For the text-containing cell, return its midpoint in (x, y) coordinate format. 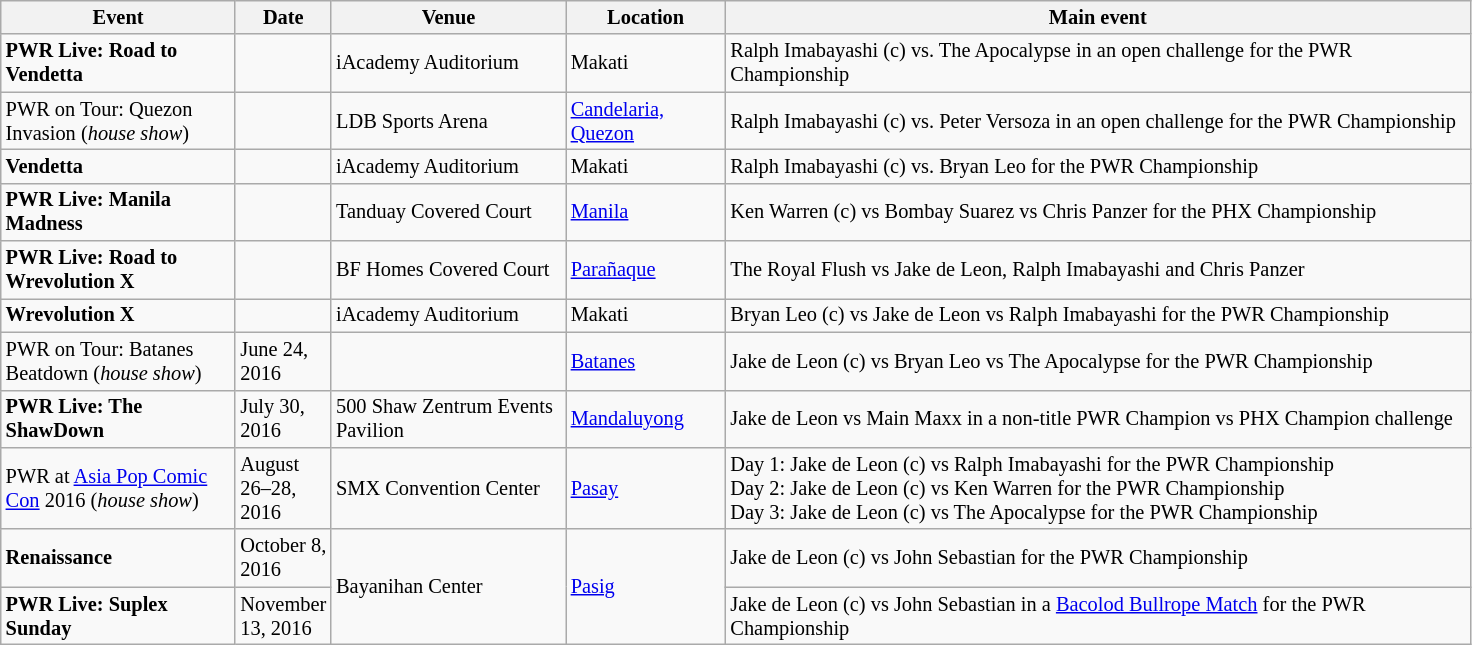
Bryan Leo (c) vs Jake de Leon vs Ralph Imabayashi for the PWR Championship (1098, 315)
Mandaluyong (646, 419)
PWR Live: Manila Madness (118, 212)
PWR Live: Suplex Sunday (118, 616)
Ralph Imabayashi (c) vs. Peter Versoza in an open challenge for the PWR Championship (1098, 121)
LDB Sports Arena (448, 121)
Renaissance (118, 558)
Vendetta (118, 166)
Venue (448, 17)
Pasig (646, 586)
Parañaque (646, 270)
Jake de Leon vs Main Maxx in a non-title PWR Champion vs PHX Champion challenge (1098, 419)
Event (118, 17)
Ralph Imabayashi (c) vs. Bryan Leo for the PWR Championship (1098, 166)
July 30, 2016 (283, 419)
PWR at Asia Pop Comic Con 2016 (house show) (118, 488)
Wrevolution X (118, 315)
PWR Live: Road to Wrevolution X (118, 270)
October 8, 2016 (283, 558)
Ralph Imabayashi (c) vs. The Apocalypse in an open challenge for the PWR Championship (1098, 63)
Batanes (646, 361)
June 24, 2016 (283, 361)
Jake de Leon (c) vs John Sebastian in a Bacolod Bullrope Match for the PWR Championship (1098, 616)
Tanduay Covered Court (448, 212)
500 Shaw Zentrum Events Pavilion (448, 419)
PWR on Tour: Quezon Invasion (house show) (118, 121)
Main event (1098, 17)
August 26–28, 2016 (283, 488)
Date (283, 17)
PWR Live: The ShawDown (118, 419)
BF Homes Covered Court (448, 270)
Jake de Leon (c) vs John Sebastian for the PWR Championship (1098, 558)
Ken Warren (c) vs Bombay Suarez vs Chris Panzer for the PHX Championship (1098, 212)
The Royal Flush vs Jake de Leon, Ralph Imabayashi and Chris Panzer (1098, 270)
Candelaria, Quezon (646, 121)
Pasay (646, 488)
SMX Convention Center (448, 488)
Bayanihan Center (448, 586)
November 13, 2016 (283, 616)
PWR Live: Road to Vendetta (118, 63)
PWR on Tour: Batanes Beatdown (house show) (118, 361)
Manila (646, 212)
Jake de Leon (c) vs Bryan Leo vs The Apocalypse for the PWR Championship (1098, 361)
Location (646, 17)
